Search for the cell housing the specified text and yield its [x, y] center coordinate. 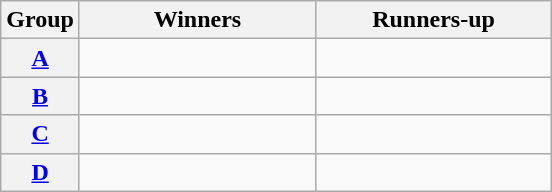
A [40, 58]
D [40, 172]
B [40, 96]
Group [40, 20]
Runners-up [433, 20]
C [40, 134]
Winners [197, 20]
